Search for the cell housing the specified text and yield its [X, Y] center coordinate. 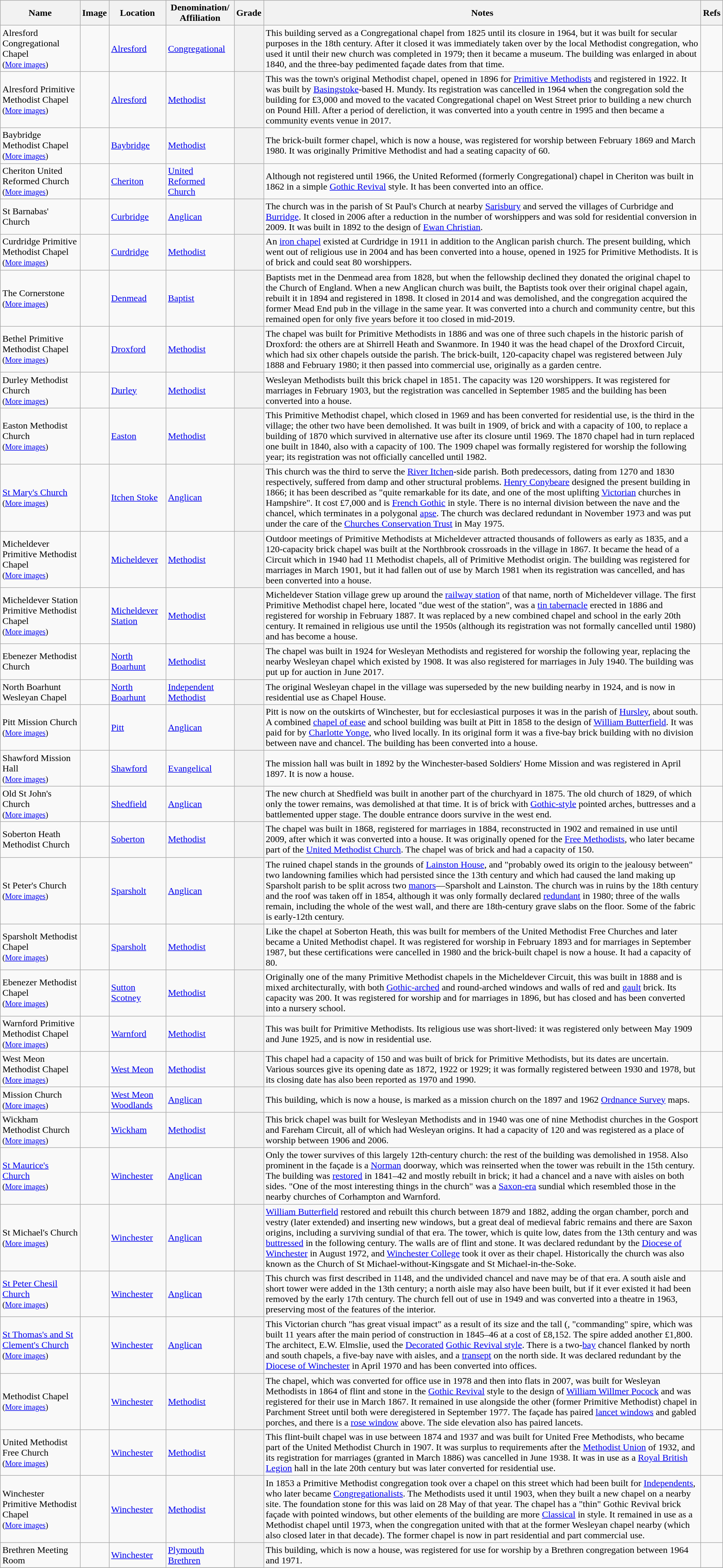
Droxford [137, 349]
United Reformed Church [200, 181]
Alresford Congregational Chapel(More images) [40, 49]
Warnford [137, 1034]
Sutton Scotney [137, 993]
St Michael's Church(More images) [40, 1237]
Itchen Stoke [137, 497]
Wickham [137, 1130]
Micheldever Primitive Methodist Chapel(More images) [40, 559]
Brethren Meeting Room [40, 1555]
Wickham Methodist Church(More images) [40, 1130]
Location [137, 13]
Micheldever Station Primitive Methodist Chapel(More images) [40, 616]
Plymouth Brethren [200, 1555]
Soberton [137, 839]
The Cornerstone(More images) [40, 298]
This building, which is now a house, is marked as a mission church on the 1897 and 1962 Ordnance Survey maps. [482, 1100]
Independent Methodist [200, 692]
Grade [249, 13]
Baybridge [137, 146]
Denomination/Affiliation [200, 13]
Sparsholt Methodist Chapel(More images) [40, 947]
St Mary's Church(More images) [40, 497]
St Peter Chesil Church(More images) [40, 1294]
St Barnabas' Church [40, 217]
Congregational [200, 49]
Pitt Mission Church(More images) [40, 727]
Curdridge [137, 252]
Micheldever [137, 559]
Baybridge Methodist Chapel(More images) [40, 146]
St Maurice's Church(More images) [40, 1176]
Refs [712, 13]
Easton [137, 436]
The original Wesleyan chapel in the village was superseded by the new building nearby in 1924, and is now in residential use as Chapel House. [482, 692]
Baptist [200, 298]
St Peter's Church(More images) [40, 890]
Image [94, 13]
Evangelical [200, 768]
West Meon Methodist Chapel(More images) [40, 1069]
Alresford Primitive Methodist Chapel(More images) [40, 100]
St Thomas's and St Clement's Church(More images) [40, 1345]
Mission Church(More images) [40, 1100]
Shedfield [137, 804]
Curdridge Primitive Methodist Chapel(More images) [40, 252]
Easton Methodist Church(More images) [40, 436]
Winchester Primitive Methodist Chapel(More images) [40, 1509]
Ebenezer Methodist Chapel(More images) [40, 993]
Ebenezer Methodist Church [40, 662]
Cheriton [137, 181]
The mission hall was built in 1892 by the Winchester-based Soldiers' Home Mission and was registered in April 1897. It is now a house. [482, 768]
This building, which is now a house, was registered for use for worship by a Brethren congregation between 1964 and 1971. [482, 1555]
Shawford Mission Hall(More images) [40, 768]
Durley [137, 390]
North Boarhunt Wesleyan Chapel [40, 692]
United Methodist Free Church(More images) [40, 1453]
Shawford [137, 768]
West Meon [137, 1069]
West Meon Woodlands [137, 1100]
Notes [482, 13]
Pitt [137, 727]
Old St John's Church(More images) [40, 804]
Warnford Primitive Methodist Chapel(More images) [40, 1034]
Denmead [137, 298]
Bethel Primitive Methodist Chapel(More images) [40, 349]
Soberton Heath Methodist Church [40, 839]
Curbridge [137, 217]
Methodist Chapel(More images) [40, 1402]
Cheriton United Reformed Church(More images) [40, 181]
Name [40, 13]
Durley Methodist Church(More images) [40, 390]
Micheldever Station [137, 616]
